Determine the [X, Y] coordinate at the center of the cell enclosing the given text.  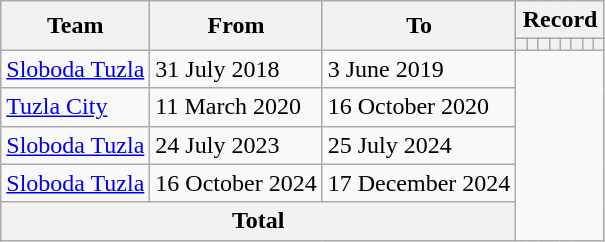
11 March 2020 [236, 107]
Total [258, 221]
16 October 2024 [236, 183]
3 June 2019 [419, 69]
31 July 2018 [236, 69]
Team [76, 26]
To [419, 26]
16 October 2020 [419, 107]
Tuzla City [76, 107]
24 July 2023 [236, 145]
17 December 2024 [419, 183]
From [236, 26]
Record [560, 20]
25 July 2024 [419, 145]
